Detect which cell encompasses the target text, then output its (X, Y) center coordinate. 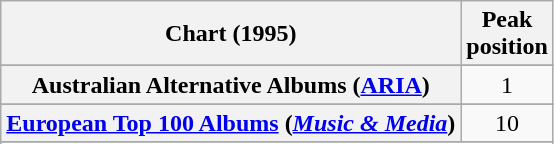
10 (507, 123)
1 (507, 85)
European Top 100 Albums (Music & Media) (231, 123)
Peakposition (507, 34)
Australian Alternative Albums (ARIA) (231, 85)
Chart (1995) (231, 34)
